Return the (x, y) coordinate for the center point of the cell that contains the specified text.  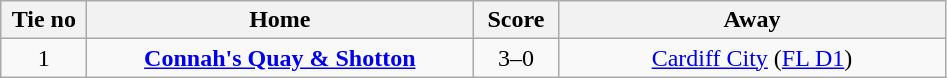
Tie no (44, 20)
Away (752, 20)
Home (280, 20)
3–0 (516, 58)
Cardiff City (FL D1) (752, 58)
1 (44, 58)
Connah's Quay & Shotton (280, 58)
Score (516, 20)
